Provide the [X, Y] coordinate of the cell's center where the given text is located.  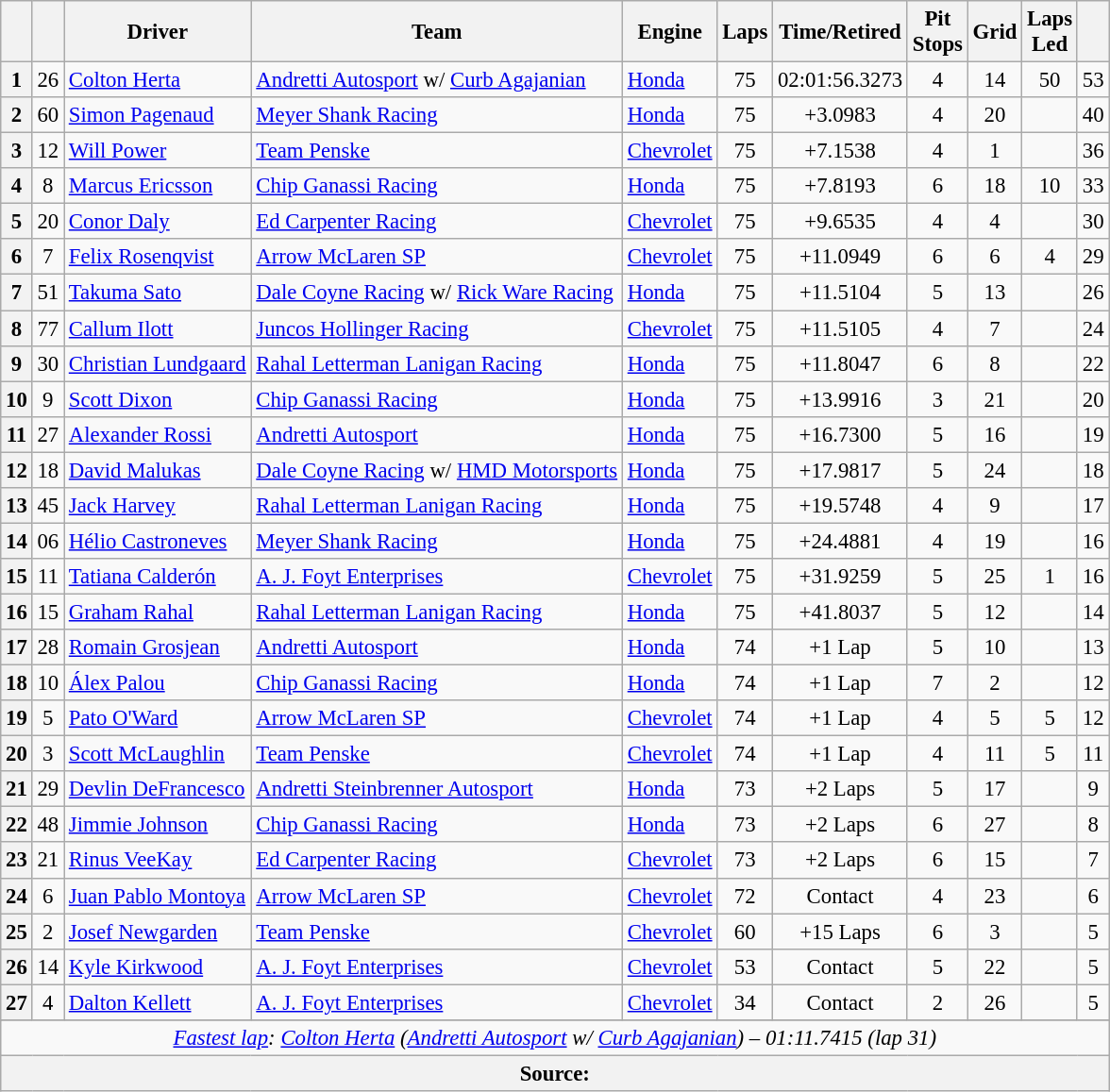
Christian Lundgaard [159, 363]
Colton Herta [159, 80]
72 [746, 896]
+9.6535 [840, 222]
Hélio Castroneves [159, 541]
Dale Coyne Racing w/ HMD Motorsports [436, 470]
36 [1093, 151]
Conor Daly [159, 222]
Callum Ilott [159, 328]
77 [47, 328]
+13.9916 [840, 399]
Laps [746, 32]
Graham Rahal [159, 612]
Dale Coyne Racing w/ Rick Ware Racing [436, 293]
Felix Rosenqvist [159, 258]
51 [47, 293]
Fastest lap: Colton Herta (Andretti Autosport w/ Curb Agajanian) – 01:11.7415 (lap 31) [555, 1038]
Andretti Autosport w/ Curb Agajanian [436, 80]
33 [1093, 186]
Tatiana Calderón [159, 577]
Takuma Sato [159, 293]
48 [47, 825]
Scott Dixon [159, 399]
Marcus Ericsson [159, 186]
Álex Palou [159, 683]
David Malukas [159, 470]
Kyle Kirkwood [159, 966]
Source: [555, 1073]
Devlin DeFrancesco [159, 789]
34 [746, 1002]
+11.5105 [840, 328]
Alexander Rossi [159, 434]
50 [1050, 80]
Team [436, 32]
Dalton Kellett [159, 1002]
06 [47, 541]
Grid [995, 32]
Andretti Steinbrenner Autosport [436, 789]
+11.0949 [840, 258]
28 [47, 647]
Will Power [159, 151]
Driver [159, 32]
45 [47, 506]
+19.5748 [840, 506]
Jack Harvey [159, 506]
+16.7300 [840, 434]
Time/Retired [840, 32]
+31.9259 [840, 577]
LapsLed [1050, 32]
+11.5104 [840, 293]
Juncos Hollinger Racing [436, 328]
+24.4881 [840, 541]
PitStops [937, 32]
+11.8047 [840, 363]
02:01:56.3273 [840, 80]
+7.8193 [840, 186]
Jimmie Johnson [159, 825]
Rinus VeeKay [159, 861]
Scott McLaughlin [159, 754]
Romain Grosjean [159, 647]
+41.8037 [840, 612]
Pato O'Ward [159, 718]
+7.1538 [840, 151]
40 [1093, 115]
Engine [669, 32]
Juan Pablo Montoya [159, 896]
+15 Laps [840, 932]
+3.0983 [840, 115]
Josef Newgarden [159, 932]
Simon Pagenaud [159, 115]
+17.9817 [840, 470]
